Pinpoint the cell where the given text exists, returning its (X, Y) midpoint coordinate. 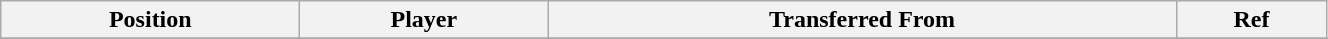
Transferred From (862, 20)
Position (150, 20)
Ref (1251, 20)
Player (424, 20)
